Return the (x, y) coordinate for the center point of the cell that contains the specified text.  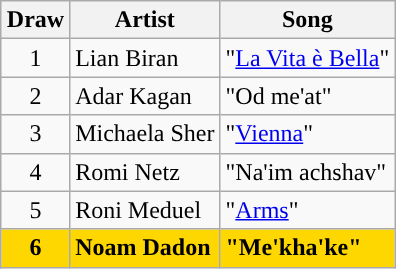
1 (35, 58)
4 (35, 172)
"Na'im achshav" (308, 172)
Michaela Sher (145, 134)
5 (35, 210)
"Vienna" (308, 134)
Lian Biran (145, 58)
3 (35, 134)
Adar Kagan (145, 96)
Romi Netz (145, 172)
"La Vita è Bella" (308, 58)
"Me'kha'ke" (308, 248)
Artist (145, 20)
Roni Meduel (145, 210)
2 (35, 96)
Song (308, 20)
"Arms" (308, 210)
Noam Dadon (145, 248)
"Od me'at" (308, 96)
6 (35, 248)
Draw (35, 20)
